Extract the (X, Y) coordinate from the center of the cell holding the provided text.  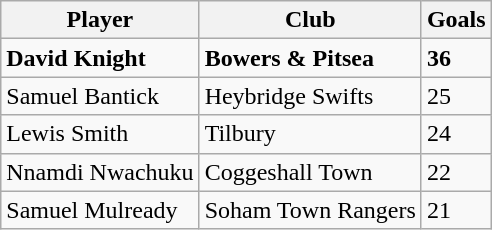
David Knight (100, 58)
Samuel Bantick (100, 96)
Tilbury (310, 134)
Soham Town Rangers (310, 210)
Bowers & Pitsea (310, 58)
24 (456, 134)
21 (456, 210)
25 (456, 96)
36 (456, 58)
Coggeshall Town (310, 172)
Samuel Mulready (100, 210)
Heybridge Swifts (310, 96)
Goals (456, 20)
Player (100, 20)
Club (310, 20)
Lewis Smith (100, 134)
22 (456, 172)
Nnamdi Nwachuku (100, 172)
